Extract the [X, Y] coordinate from the center of the cell holding the provided text.  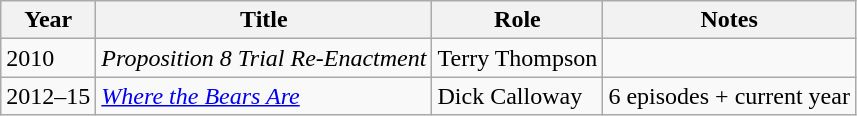
Terry Thompson [518, 58]
Title [264, 20]
Role [518, 20]
6 episodes + current year [730, 96]
2012–15 [48, 96]
Notes [730, 20]
Where the Bears Are [264, 96]
Year [48, 20]
Dick Calloway [518, 96]
Proposition 8 Trial Re-Enactment [264, 58]
2010 [48, 58]
